Provide the [x, y] coordinate of the cell's center where the given text is located.  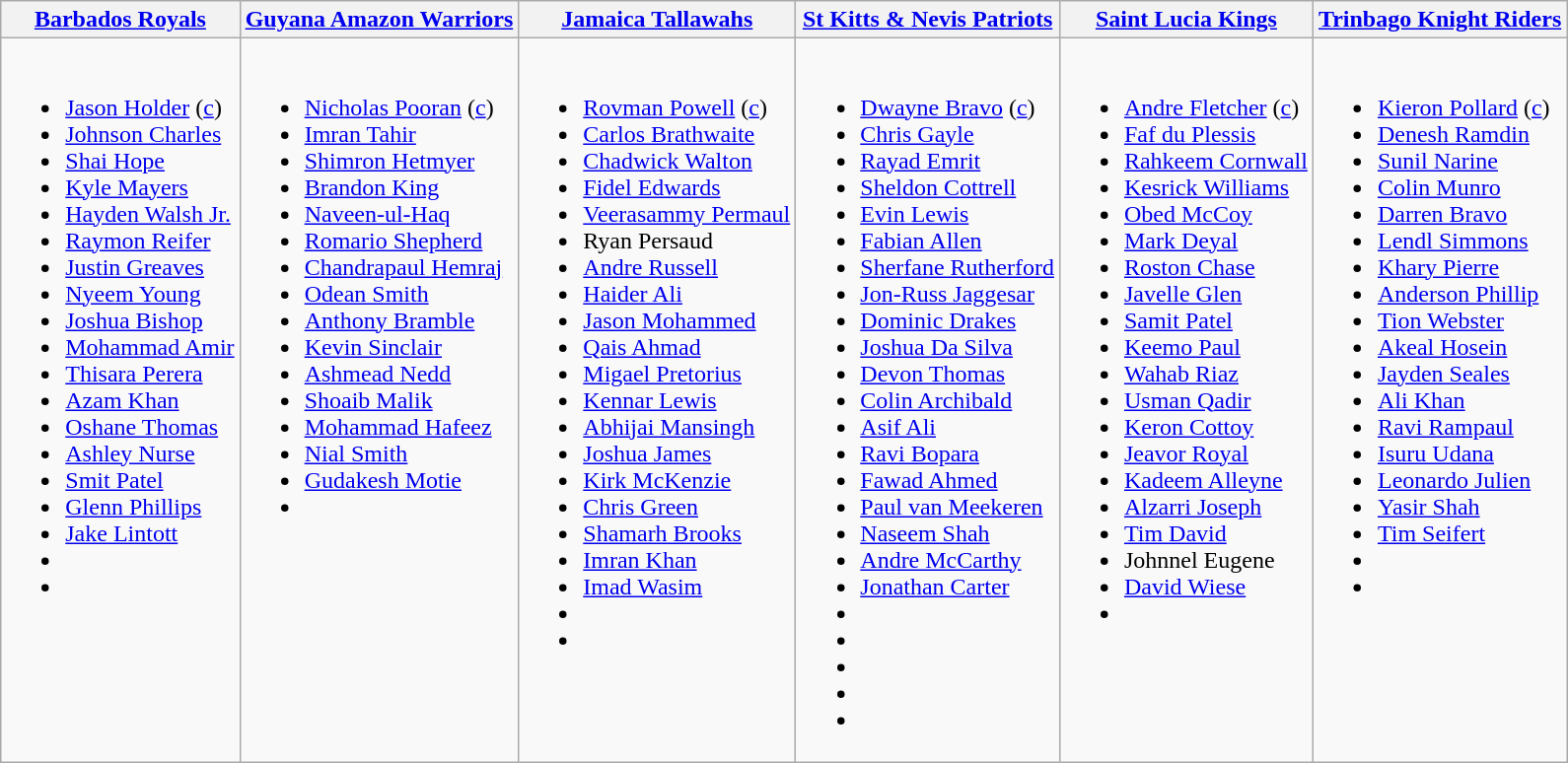
Saint Lucia Kings [1185, 20]
Jamaica Tallawahs [657, 20]
Guyana Amazon Warriors [379, 20]
Barbados Royals [120, 20]
Trinbago Knight Riders [1440, 20]
St Kitts & Nevis Patriots [928, 20]
